Extract the (x, y) coordinate from the center of the cell holding the provided text.  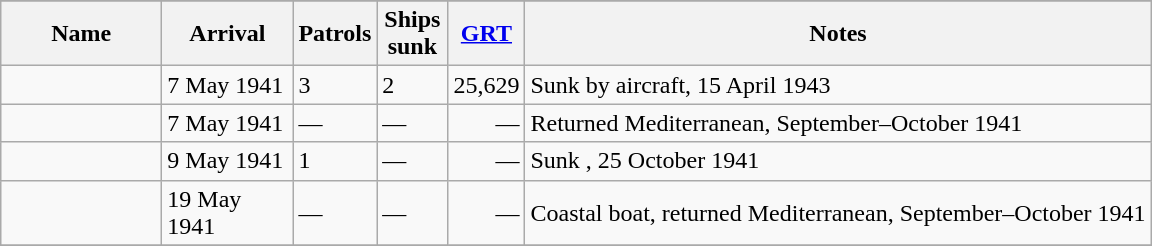
Shipssunk (412, 34)
2 (412, 85)
25,629 (486, 85)
Notes (838, 34)
Sunk , 25 October 1941 (838, 161)
Arrival (228, 34)
Returned Mediterranean, September–October 1941 (838, 123)
Patrols (335, 34)
3 (335, 85)
GRT (486, 34)
1 (335, 161)
Sunk by aircraft, 15 April 1943 (838, 85)
19 May 1941 (228, 212)
9 May 1941 (228, 161)
Coastal boat, returned Mediterranean, September–October 1941 (838, 212)
Name (82, 34)
